Output the (X, Y) coordinate of the center of the cell containing the given text.  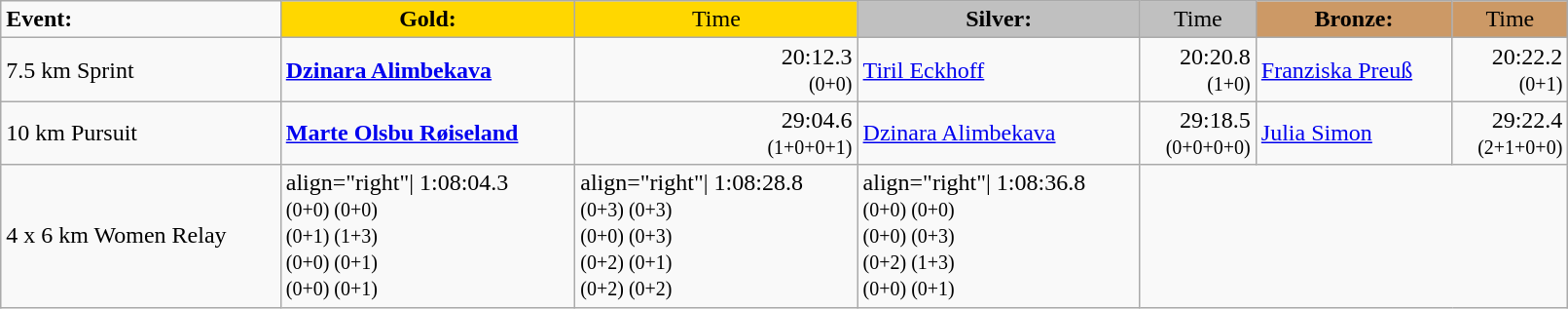
align="right"| 1:08:36.8(0+0) (0+0)(0+0) (0+3)(0+2) (1+3)(0+0) (0+1) (999, 236)
Tiril Eckhoff (999, 70)
29:18.5(0+0+0+0) (1197, 133)
29:04.6(1+0+0+1) (716, 133)
20:22.2(0+1) (1511, 70)
Franziska Preuß (1354, 70)
Julia Simon (1354, 133)
Gold: (428, 19)
20:12.3(0+0) (716, 70)
Event: (140, 19)
Bronze: (1354, 19)
4 x 6 km Women Relay (140, 236)
Marte Olsbu Røiseland (428, 133)
align="right"| 1:08:28.8(0+3) (0+3)(0+0) (0+3)(0+2) (0+1)(0+2) (0+2) (716, 236)
align="right"| 1:08:04.3(0+0) (0+0)(0+1) (1+3)(0+0) (0+1)(0+0) (0+1) (428, 236)
10 km Pursuit (140, 133)
7.5 km Sprint (140, 70)
20:20.8(1+0) (1197, 70)
Silver: (999, 19)
29:22.4(2+1+0+0) (1511, 133)
